Capture the cell that displays the provided text and extract its [x, y] central coordinate. 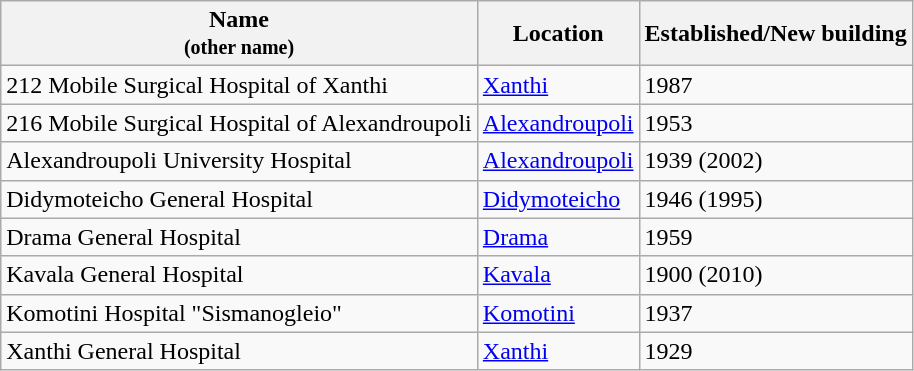
1953 [776, 123]
216 Mobile Surgical Hospital of Alexandroupoli [240, 123]
Xanthi General Hospital [240, 351]
Alexandroupoli University Hospital [240, 161]
Name (other name) [240, 34]
Didymoteicho General Hospital [240, 199]
Drama [558, 237]
1900 (2010) [776, 275]
1939 (2002) [776, 161]
Drama General Hospital [240, 237]
Didymoteicho [558, 199]
212 Mobile Surgical Hospital of Xanthi [240, 85]
Kavala General Hospital [240, 275]
Location [558, 34]
1987 [776, 85]
Established/New building [776, 34]
1946 (1995) [776, 199]
Kavala [558, 275]
1937 [776, 313]
Komotini Hospital "Sismanogleio" [240, 313]
Komotini [558, 313]
1959 [776, 237]
1929 [776, 351]
